Identify which cell holds the provided text, then report its (x, y) central coordinate. 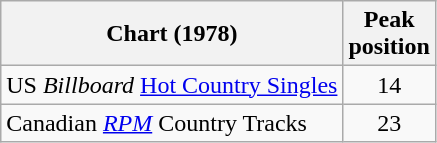
US Billboard Hot Country Singles (172, 85)
Peakposition (389, 34)
Canadian RPM Country Tracks (172, 123)
23 (389, 123)
Chart (1978) (172, 34)
14 (389, 85)
